Search for the cell housing the specified text and yield its (X, Y) center coordinate. 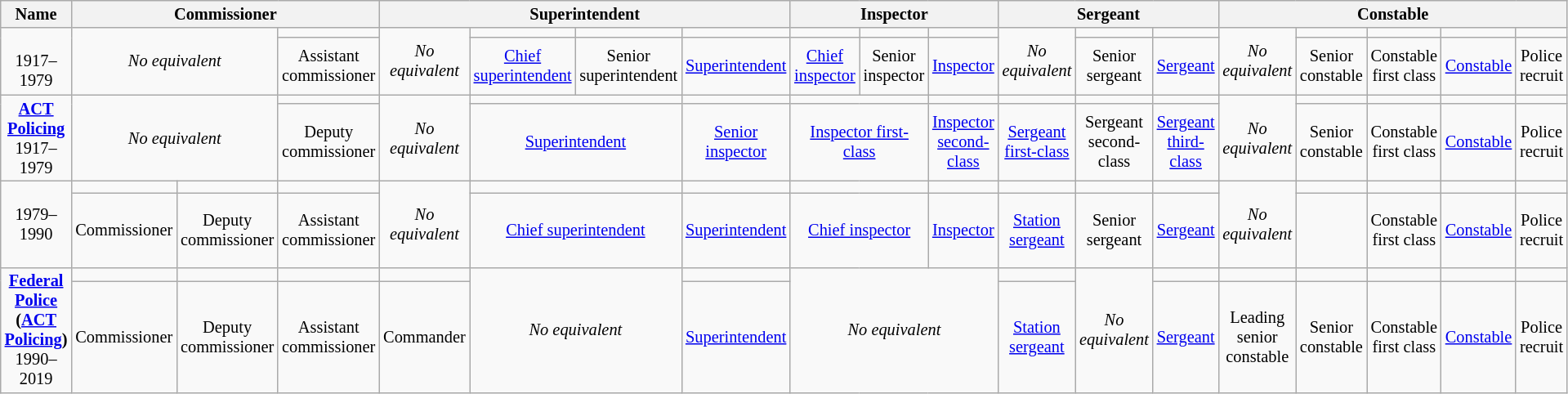
Federal Police(ACT Policing)1990–2019 (36, 330)
Inspector first-class (860, 142)
Leadingseniorconstable (1257, 337)
ACT Policing1917–1979 (36, 138)
Sergeant first-class (1038, 142)
Sergeant second-class (1115, 142)
1917–1979 (36, 61)
Sergeant third-class (1186, 142)
Commander (424, 337)
Name (36, 15)
Inspector second-class (963, 142)
Deputy commissioner (328, 142)
1979–1990 (36, 225)
Senior superintendent (628, 66)
